Output the (x, y) coordinate of the center of the cell containing the given text.  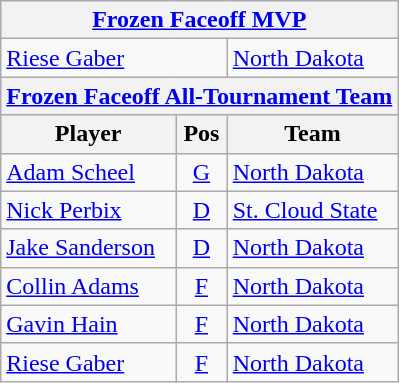
St. Cloud State (312, 210)
Player (88, 134)
Frozen Faceoff All-Tournament Team (200, 96)
Team (312, 134)
Gavin Hain (88, 324)
Adam Scheel (88, 172)
Nick Perbix (88, 210)
Jake Sanderson (88, 248)
Collin Adams (88, 286)
Frozen Faceoff MVP (200, 20)
G (202, 172)
Pos (202, 134)
